Provide the [X, Y] coordinate of the cell's center where the given text is located.  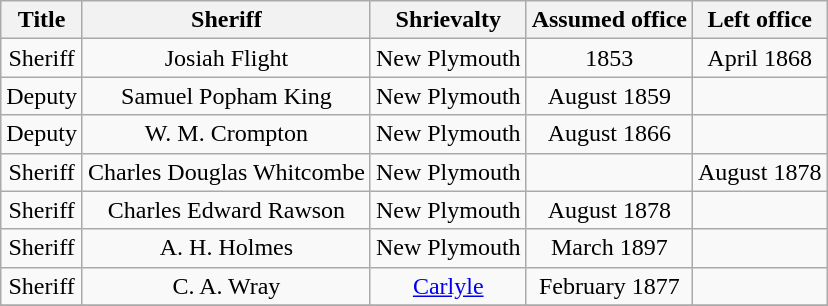
Shrievalty [448, 20]
August 1866 [609, 134]
Title [42, 20]
March 1897 [609, 248]
Samuel Popham King [226, 96]
August 1859 [609, 96]
Assumed office [609, 20]
C. A. Wray [226, 286]
February 1877 [609, 286]
A. H. Holmes [226, 248]
Josiah Flight [226, 58]
April 1868 [760, 58]
Carlyle [448, 286]
1853 [609, 58]
Left office [760, 20]
W. M. Crompton [226, 134]
Charles Douglas Whitcombe [226, 172]
Charles Edward Rawson [226, 210]
